Return (X, Y) of the center of cell containing provided text 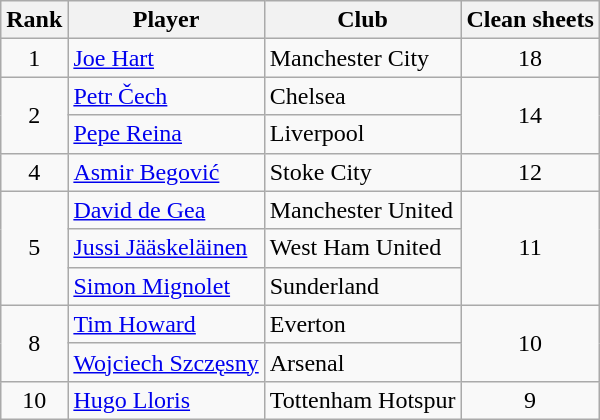
David de Gea (166, 210)
Pepe Reina (166, 134)
Player (166, 20)
Wojciech Szczęsny (166, 362)
Jussi Jääskeläinen (166, 248)
9 (530, 400)
Liverpool (362, 134)
18 (530, 58)
1 (34, 58)
8 (34, 343)
West Ham United (362, 248)
Chelsea (362, 96)
Manchester United (362, 210)
4 (34, 172)
Tim Howard (166, 324)
12 (530, 172)
Rank (34, 20)
Joe Hart (166, 58)
Club (362, 20)
5 (34, 248)
Simon Mignolet (166, 286)
2 (34, 115)
Tottenham Hotspur (362, 400)
11 (530, 248)
Everton (362, 324)
14 (530, 115)
Asmir Begović (166, 172)
Clean sheets (530, 20)
Sunderland (362, 286)
Hugo Lloris (166, 400)
Stoke City (362, 172)
Petr Čech (166, 96)
Arsenal (362, 362)
Manchester City (362, 58)
